Return the (X, Y) coordinate for the center point of the cell that contains the specified text.  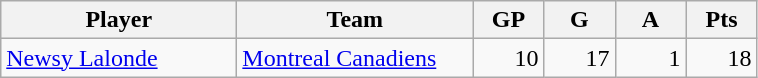
Team (355, 20)
Newsy Lalonde (119, 58)
G (580, 20)
Player (119, 20)
17 (580, 58)
Montreal Canadiens (355, 58)
Pts (722, 20)
A (650, 20)
GP (508, 20)
1 (650, 58)
18 (722, 58)
10 (508, 58)
